Find where the given text appears and provide that cell's center as (x, y) coordinate. 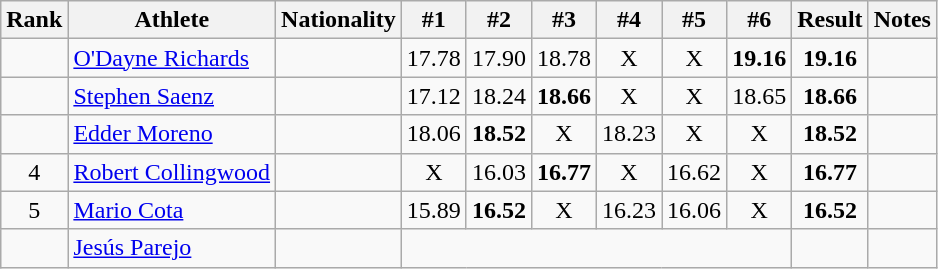
O'Dayne Richards (172, 58)
#5 (694, 20)
Notes (902, 20)
16.23 (630, 210)
#4 (630, 20)
18.65 (760, 96)
18.23 (630, 134)
#2 (498, 20)
18.78 (564, 58)
Robert Collingwood (172, 172)
#1 (434, 20)
Mario Cota (172, 210)
18.06 (434, 134)
18.24 (498, 96)
#6 (760, 20)
16.06 (694, 210)
#3 (564, 20)
16.03 (498, 172)
17.12 (434, 96)
Rank (34, 20)
Athlete (172, 20)
17.90 (498, 58)
Nationality (339, 20)
16.62 (694, 172)
15.89 (434, 210)
Result (830, 20)
4 (34, 172)
Edder Moreno (172, 134)
17.78 (434, 58)
Stephen Saenz (172, 96)
5 (34, 210)
Jesús Parejo (172, 248)
